Determine the [X, Y] coordinate at the center of the cell enclosing the given text.  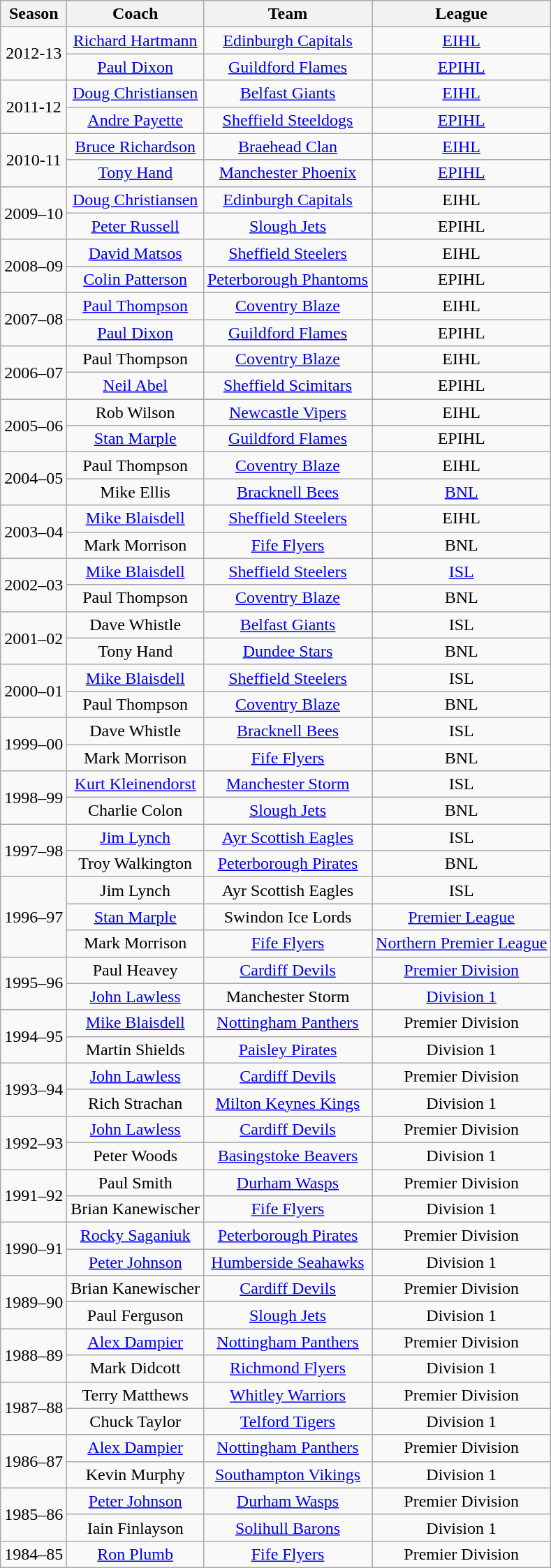
1993–94 [34, 1089]
Neil Abel [135, 386]
1985–86 [34, 1514]
1989–90 [34, 1302]
1994–95 [34, 1036]
Chuck Taylor [135, 1421]
Peter Woods [135, 1156]
2000–01 [34, 691]
Coach [135, 14]
Paul Smith [135, 1183]
Ron Plumb [135, 1554]
2008–09 [34, 266]
Milton Keynes Kings [288, 1103]
Paul Heavey [135, 970]
2007–08 [34, 319]
2003–04 [34, 532]
Team [288, 14]
Andre Payette [135, 120]
1995–96 [34, 983]
Kevin Murphy [135, 1474]
Paisley Pirates [288, 1050]
Telford Tigers [288, 1421]
Iain Finlayson [135, 1528]
Braehead Clan [288, 147]
1997–98 [34, 851]
2004–05 [34, 479]
Solihull Barons [288, 1528]
Paul Ferguson [135, 1315]
Basingstoke Beavers [288, 1156]
Sheffield Steeldogs [288, 120]
Manchester Phoenix [288, 173]
Mark Didcott [135, 1368]
1987–88 [34, 1408]
1991–92 [34, 1196]
Mike Ellis [135, 492]
2005–06 [34, 426]
1992–93 [34, 1142]
1986–87 [34, 1461]
Martin Shields [135, 1050]
David Matsos [135, 253]
2001–02 [34, 638]
Bruce Richardson [135, 147]
1999–00 [34, 744]
Sheffield Scimitars [288, 386]
Newcastle Vipers [288, 412]
Season [34, 14]
2011-12 [34, 107]
Terry Matthews [135, 1395]
Troy Walkington [135, 864]
2002–03 [34, 585]
Richmond Flyers [288, 1368]
1990–91 [34, 1249]
Dundee Stars [288, 651]
2009–10 [34, 213]
Rocky Saganiuk [135, 1236]
Peterborough Phantoms [288, 279]
2010-11 [34, 160]
League [462, 14]
1984–85 [34, 1554]
2012-13 [34, 54]
1996–97 [34, 917]
Whitley Warriors [288, 1395]
Rob Wilson [135, 412]
Northern Premier League [462, 943]
Charlie Colon [135, 811]
Humberside Seahawks [288, 1262]
Premier League [462, 917]
Peter Russell [135, 226]
1988–89 [34, 1355]
Southampton Vikings [288, 1474]
2006–07 [34, 373]
Rich Strachan [135, 1103]
Colin Patterson [135, 279]
Kurt Kleinendorst [135, 784]
Richard Hartmann [135, 40]
Swindon Ice Lords [288, 917]
1998–99 [34, 798]
